Return the (X, Y) coordinate for the center point of the cell that contains the specified text.  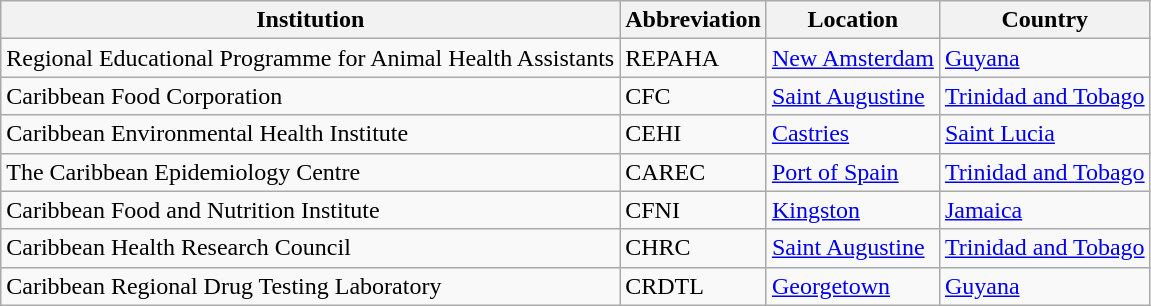
Caribbean Food and Nutrition Institute (310, 210)
New Amsterdam (852, 58)
Regional Educational Programme for Animal Health Assistants (310, 58)
Saint Lucia (1044, 134)
Georgetown (852, 286)
Caribbean Health Research Council (310, 248)
Port of Spain (852, 172)
CFNI (694, 210)
Caribbean Regional Drug Testing Laboratory (310, 286)
CFC (694, 96)
Castries (852, 134)
CHRC (694, 248)
Abbreviation (694, 20)
The Caribbean Epidemiology Centre (310, 172)
Caribbean Food Corporation (310, 96)
REPAHA (694, 58)
Caribbean Environmental Health Institute (310, 134)
Country (1044, 20)
Jamaica (1044, 210)
CAREC (694, 172)
Location (852, 20)
Institution (310, 20)
Kingston (852, 210)
CRDTL (694, 286)
CEHI (694, 134)
